Search for the cell housing the specified text and yield its [X, Y] center coordinate. 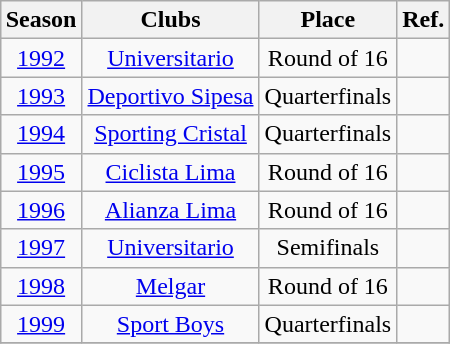
Sport Boys [170, 324]
Sporting Cristal [170, 134]
Deportivo Sipesa [170, 96]
Ciclista Lima [170, 172]
1994 [41, 134]
Season [41, 20]
1993 [41, 96]
1997 [41, 248]
1999 [41, 324]
Alianza Lima [170, 210]
Melgar [170, 286]
Ref. [424, 20]
1995 [41, 172]
1996 [41, 210]
Place [328, 20]
1998 [41, 286]
1992 [41, 58]
Clubs [170, 20]
Semifinals [328, 248]
